Locate the cell with the specified text and output its (x, y) center coordinate. 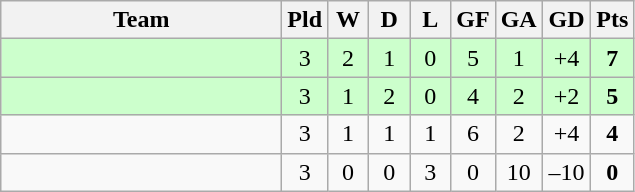
GD (566, 20)
7 (612, 58)
Pld (305, 20)
Pts (612, 20)
GA (518, 20)
GF (473, 20)
W (348, 20)
+2 (566, 96)
–10 (566, 172)
D (390, 20)
10 (518, 172)
L (430, 20)
Team (142, 20)
6 (473, 134)
